Scan for the cell matching the given text and deliver its [x, y] coordinate at center. 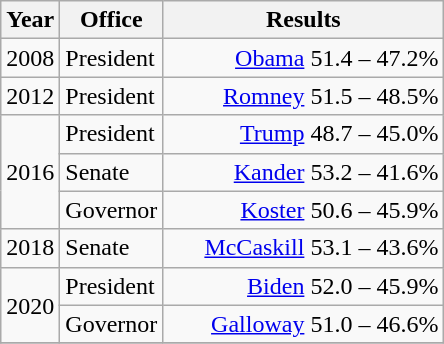
2012 [30, 96]
McCaskill 53.1 – 43.6% [304, 248]
Kander 53.2 – 41.6% [304, 172]
Office [112, 20]
Year [30, 20]
Koster 50.6 – 45.9% [304, 210]
2008 [30, 58]
2016 [30, 172]
Trump 48.7 – 45.0% [304, 134]
Romney 51.5 – 48.5% [304, 96]
Biden 52.0 – 45.9% [304, 286]
Results [304, 20]
Obama 51.4 – 47.2% [304, 58]
Galloway 51.0 – 46.6% [304, 324]
2018 [30, 248]
2020 [30, 305]
